Scan for the cell matching the given text and deliver its [X, Y] coordinate at center. 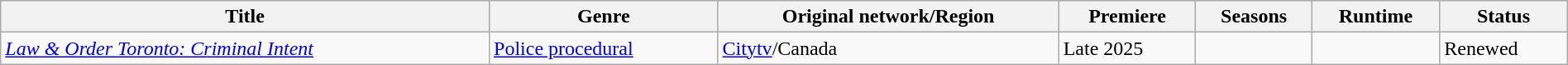
Status [1503, 17]
Renewed [1503, 48]
Police procedural [604, 48]
Citytv/Canada [888, 48]
Runtime [1376, 17]
Seasons [1254, 17]
Title [245, 17]
Law & Order Toronto: Criminal Intent [245, 48]
Genre [604, 17]
Premiere [1127, 17]
Original network/Region [888, 17]
Late 2025 [1127, 48]
